Extract the [X, Y] coordinate from the center of the cell holding the provided text.  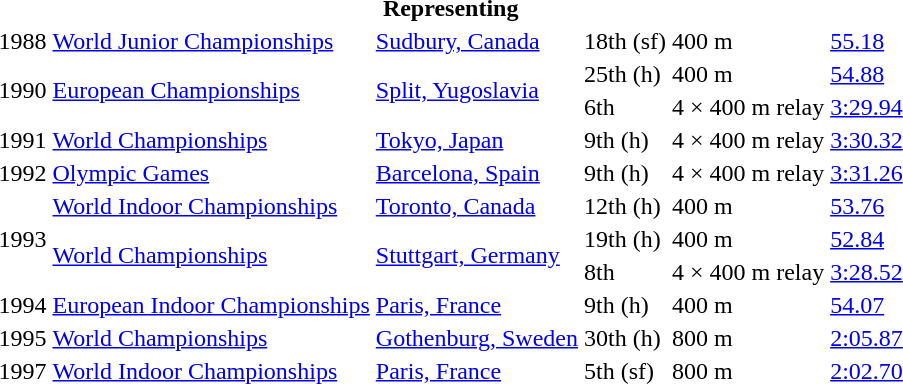
30th (h) [624, 338]
18th (sf) [624, 41]
World Indoor Championships [211, 206]
Barcelona, Spain [476, 173]
Tokyo, Japan [476, 140]
Paris, France [476, 305]
World Junior Championships [211, 41]
European Championships [211, 90]
Toronto, Canada [476, 206]
6th [624, 107]
Gothenburg, Sweden [476, 338]
Split, Yugoslavia [476, 90]
Stuttgart, Germany [476, 256]
8th [624, 272]
Olympic Games [211, 173]
Sudbury, Canada [476, 41]
European Indoor Championships [211, 305]
800 m [748, 338]
19th (h) [624, 239]
12th (h) [624, 206]
25th (h) [624, 74]
